Search for the cell housing the specified text and yield its [x, y] center coordinate. 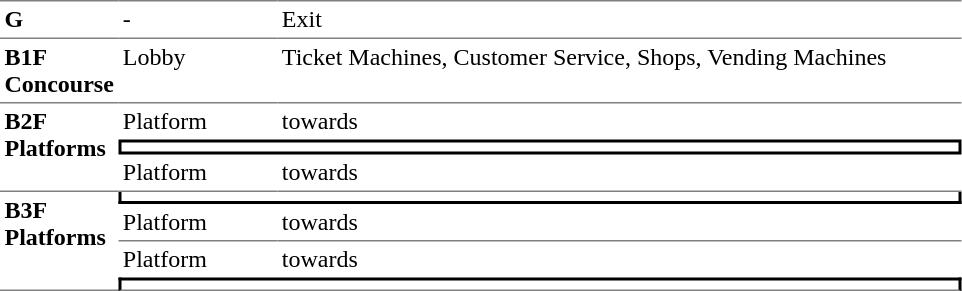
- [198, 19]
B3F Platforms [59, 242]
B2F Platforms [59, 148]
Lobby [198, 71]
Exit [619, 19]
G [59, 19]
Ticket Machines, Customer Service, Shops, Vending Machines [619, 71]
B1FConcourse [59, 71]
